Output the [x, y] coordinate of the center of the cell containing the given text.  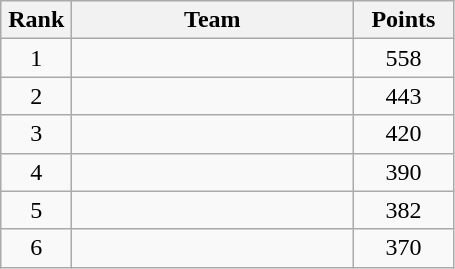
2 [36, 96]
382 [404, 210]
558 [404, 58]
Points [404, 20]
390 [404, 172]
3 [36, 134]
Team [212, 20]
1 [36, 58]
443 [404, 96]
Rank [36, 20]
420 [404, 134]
370 [404, 248]
5 [36, 210]
4 [36, 172]
6 [36, 248]
